For the text-containing cell, return its midpoint in (x, y) coordinate format. 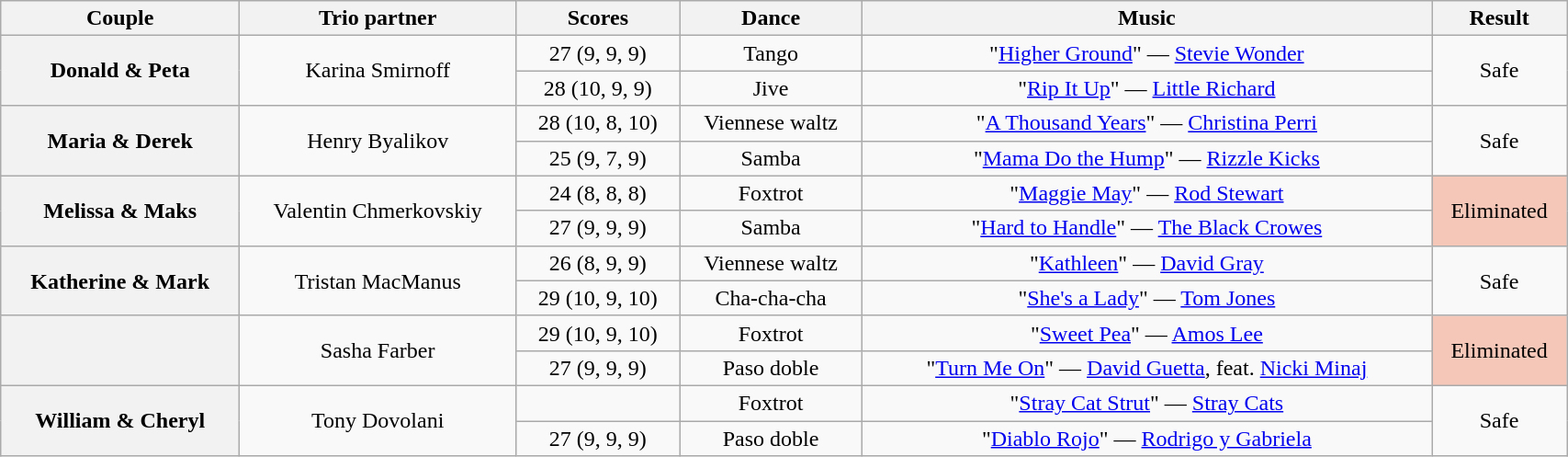
Dance (771, 18)
"Maggie May" — Rod Stewart (1146, 193)
Katherine & Mark (120, 280)
"Mama Do the Hump" — Rizzle Kicks (1146, 158)
William & Cheryl (120, 420)
"Hard to Handle" — The Black Crowes (1146, 228)
Music (1146, 18)
"Kathleen" — David Gray (1146, 263)
Melissa & Maks (120, 211)
24 (8, 8, 8) (598, 193)
"Higher Ground" — Stevie Wonder (1146, 53)
"Stray Cat Strut" — Stray Cats (1146, 403)
25 (9, 7, 9) (598, 158)
Sasha Farber (378, 350)
28 (10, 8, 10) (598, 123)
Maria & Derek (120, 141)
Result (1499, 18)
Couple (120, 18)
"Sweet Pea" — Amos Lee (1146, 333)
Trio partner (378, 18)
Tristan MacManus (378, 280)
Henry Byalikov (378, 141)
"Rip It Up" — Little Richard (1146, 88)
Cha-cha-cha (771, 298)
Scores (598, 18)
"She's a Lady" — Tom Jones (1146, 298)
Donald & Peta (120, 71)
Karina Smirnoff (378, 71)
Tony Dovolani (378, 420)
Tango (771, 53)
26 (8, 9, 9) (598, 263)
Jive (771, 88)
Valentin Chmerkovskiy (378, 211)
"Turn Me On" — David Guetta, feat. Nicki Minaj (1146, 368)
"A Thousand Years" — Christina Perri (1146, 123)
"Diablo Rojo" — Rodrigo y Gabriela (1146, 439)
28 (10, 9, 9) (598, 88)
